Extract the (x, y) coordinate from the center of the cell holding the provided text.  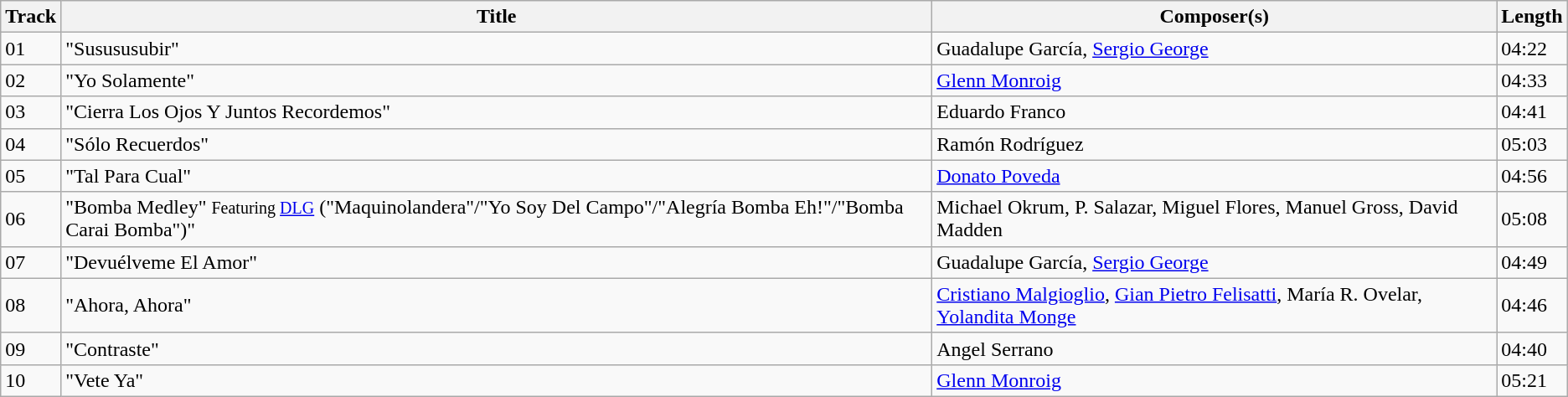
05:21 (1532, 380)
Donato Poveda (1215, 176)
"Devuélveme El Amor" (497, 262)
Track (31, 17)
Cristiano Malgioglio, Gian Pietro Felisatti, María R. Ovelar, Yolandita Monge (1215, 305)
08 (31, 305)
Ramón Rodríguez (1215, 144)
"Tal Para Cual" (497, 176)
03 (31, 112)
05:03 (1532, 144)
05:08 (1532, 219)
04:41 (1532, 112)
Angel Serrano (1215, 348)
"Bomba Medley" Featuring DLG ("Maquinolandera"/"Yo Soy Del Campo"/"Alegría Bomba Eh!"/"Bomba Carai Bomba")" (497, 219)
02 (31, 80)
"Vete Ya" (497, 380)
Title (497, 17)
07 (31, 262)
04:46 (1532, 305)
"Yo Solamente" (497, 80)
06 (31, 219)
10 (31, 380)
05 (31, 176)
04 (31, 144)
04:33 (1532, 80)
09 (31, 348)
"Ahora, Ahora" (497, 305)
04:22 (1532, 49)
Eduardo Franco (1215, 112)
Composer(s) (1215, 17)
04:40 (1532, 348)
01 (31, 49)
"Cierra Los Ojos Y Juntos Recordemos" (497, 112)
"Sólo Recuerdos" (497, 144)
"Susususubir" (497, 49)
"Contraste" (497, 348)
Michael Okrum, P. Salazar, Miguel Flores, Manuel Gross, David Madden (1215, 219)
04:56 (1532, 176)
04:49 (1532, 262)
Length (1532, 17)
